Return (x, y) of the center of cell containing provided text 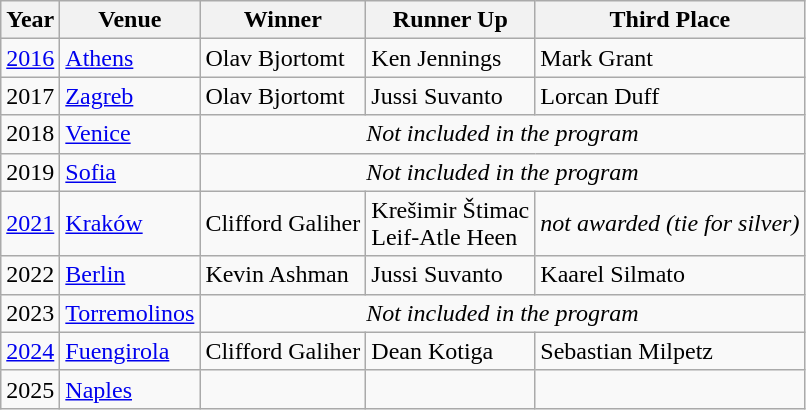
2018 (30, 134)
2025 (30, 389)
Year (30, 20)
Athens (130, 58)
Zagreb (130, 96)
Kevin Ashman (283, 275)
2022 (30, 275)
Kraków (130, 224)
Naples (130, 389)
2017 (30, 96)
Winner (283, 20)
2024 (30, 351)
2021 (30, 224)
Berlin (130, 275)
Runner Up (450, 20)
Krešimir Štimac Leif-Atle Heen (450, 224)
2023 (30, 313)
Fuengirola (130, 351)
Sofia (130, 172)
2019 (30, 172)
not awarded (tie for silver) (670, 224)
Dean Kotiga (450, 351)
Sebastian Milpetz (670, 351)
Lorcan Duff (670, 96)
Third Place (670, 20)
Venue (130, 20)
Kaarel Silmato (670, 275)
2016 (30, 58)
Torremolinos (130, 313)
Venice (130, 134)
Ken Jennings (450, 58)
Mark Grant (670, 58)
